Locate the cell with the specified text and output its (X, Y) center coordinate. 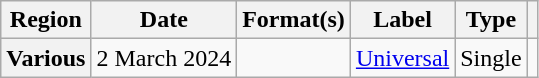
Region (46, 20)
Single (491, 58)
Label (402, 20)
Date (164, 20)
2 March 2024 (164, 58)
Format(s) (294, 20)
Various (46, 58)
Type (491, 20)
Universal (402, 58)
